Search for the cell housing the specified text and yield its (X, Y) center coordinate. 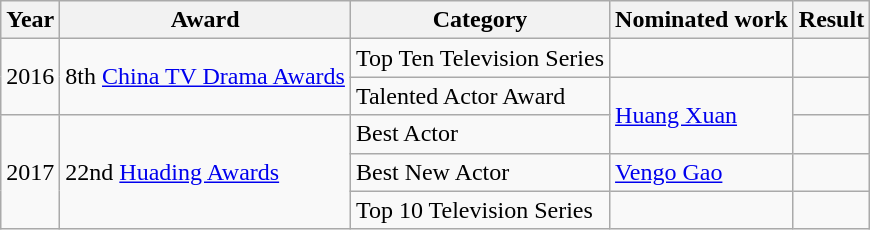
Best Actor (480, 134)
Huang Xuan (702, 115)
2016 (30, 77)
Top Ten Television Series (480, 58)
8th China TV Drama Awards (206, 77)
Top 10 Television Series (480, 210)
Category (480, 20)
2017 (30, 172)
Nominated work (702, 20)
Award (206, 20)
Vengo Gao (702, 172)
Year (30, 20)
22nd Huading Awards (206, 172)
Result (831, 20)
Talented Actor Award (480, 96)
Best New Actor (480, 172)
